Output the [x, y] coordinate of the center of the cell containing the given text.  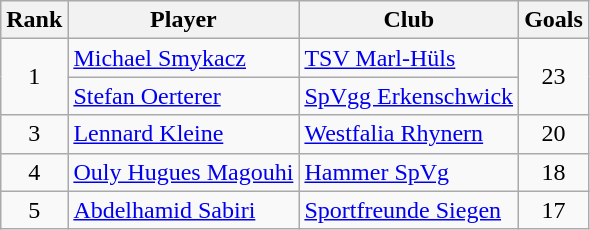
Rank [34, 20]
Player [184, 20]
23 [554, 77]
4 [34, 172]
SpVgg Erkenschwick [409, 96]
18 [554, 172]
Westfalia Rhynern [409, 134]
Abdelhamid Sabiri [184, 210]
Ouly Hugues Magouhi [184, 172]
Lennard Kleine [184, 134]
Michael Smykacz [184, 58]
TSV Marl-Hüls [409, 58]
3 [34, 134]
Sportfreunde Siegen [409, 210]
1 [34, 77]
17 [554, 210]
Goals [554, 20]
20 [554, 134]
Hammer SpVg [409, 172]
Stefan Oerterer [184, 96]
5 [34, 210]
Club [409, 20]
